Determine the [x, y] coordinate at the center of the cell enclosing the given text.  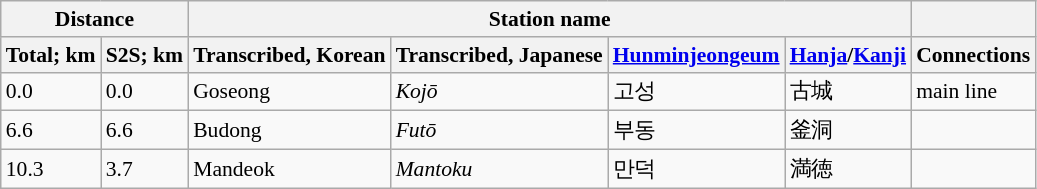
Mantoku [500, 170]
満徳 [848, 170]
Connections [973, 55]
고성 [696, 92]
Transcribed, Japanese [500, 55]
Distance [94, 19]
Hanja/Kanji [848, 55]
古城 [848, 92]
S2S; km [145, 55]
Transcribed, Korean [289, 55]
부동 [696, 130]
Total; km [51, 55]
Budong [289, 130]
3.7 [145, 170]
Mandeok [289, 170]
Hunminjeongeum [696, 55]
Station name [550, 19]
Kojō [500, 92]
main line [973, 92]
만덕 [696, 170]
10.3 [51, 170]
Goseong [289, 92]
釜洞 [848, 130]
Futō [500, 130]
